Pinpoint the cell where the given text exists, returning its (x, y) midpoint coordinate. 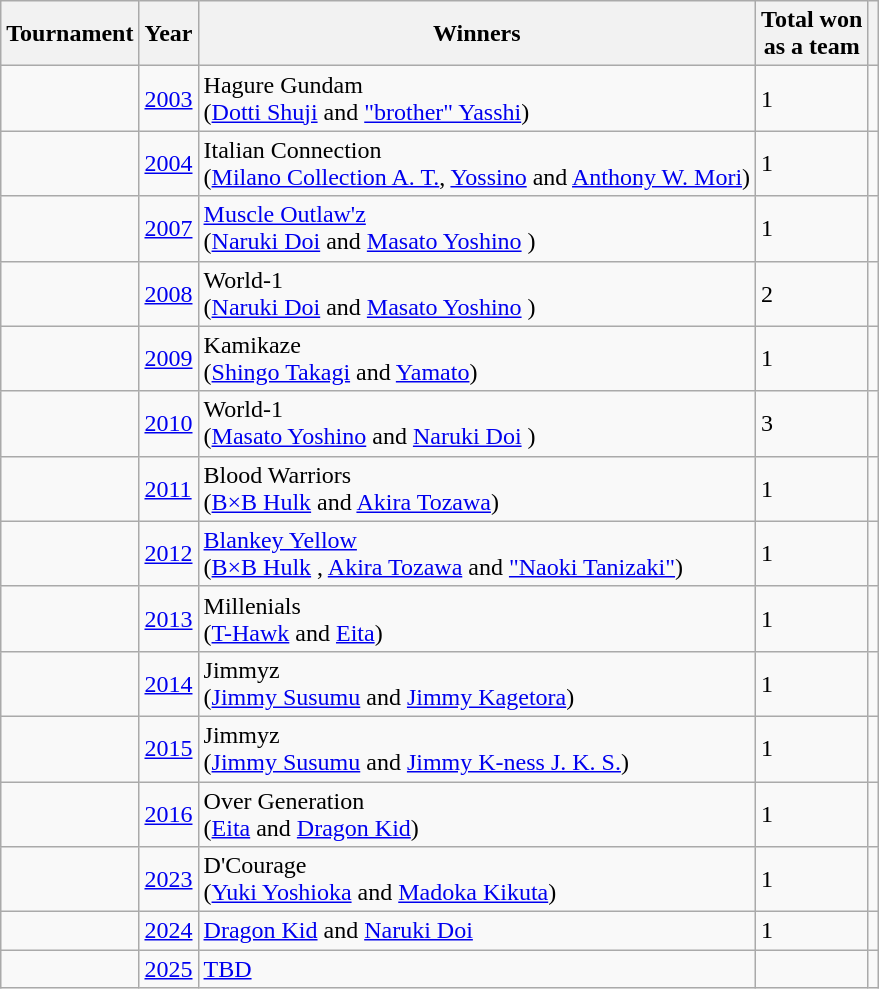
World-1(Masato Yoshino and Naruki Doi ) (477, 424)
Hagure Gundam(Dotti Shuji and "brother" Yasshi) (477, 98)
2007 (168, 228)
2014 (168, 684)
2010 (168, 424)
Year (168, 34)
Dragon Kid and Naruki Doi (477, 931)
Winners (477, 34)
Total wonas a team (812, 34)
Over Generation(Eita and Dragon Kid) (477, 814)
2024 (168, 931)
2009 (168, 358)
2008 (168, 294)
World-1(Naruki Doi and Masato Yoshino ) (477, 294)
Muscle Outlaw'z(Naruki Doi and Masato Yoshino ) (477, 228)
2013 (168, 618)
2016 (168, 814)
3 (812, 424)
2004 (168, 164)
2012 (168, 554)
Millenials(T-Hawk and Eita) (477, 618)
Kamikaze(Shingo Takagi and Yamato) (477, 358)
Jimmyz(Jimmy Susumu and Jimmy K-ness J. K. S.) (477, 748)
Tournament (70, 34)
D'Courage(Yuki Yoshioka and Madoka Kikuta) (477, 880)
2025 (168, 969)
Blankey Yellow(B×B Hulk , Akira Tozawa and "Naoki Tanizaki") (477, 554)
2003 (168, 98)
Blood Warriors(B×B Hulk and Akira Tozawa) (477, 488)
TBD (477, 969)
Italian Connection(Milano Collection A. T., Yossino and Anthony W. Mori) (477, 164)
Jimmyz(Jimmy Susumu and Jimmy Kagetora) (477, 684)
2011 (168, 488)
2 (812, 294)
2023 (168, 880)
2015 (168, 748)
